Locate the cell with the specified text and output its [x, y] center coordinate. 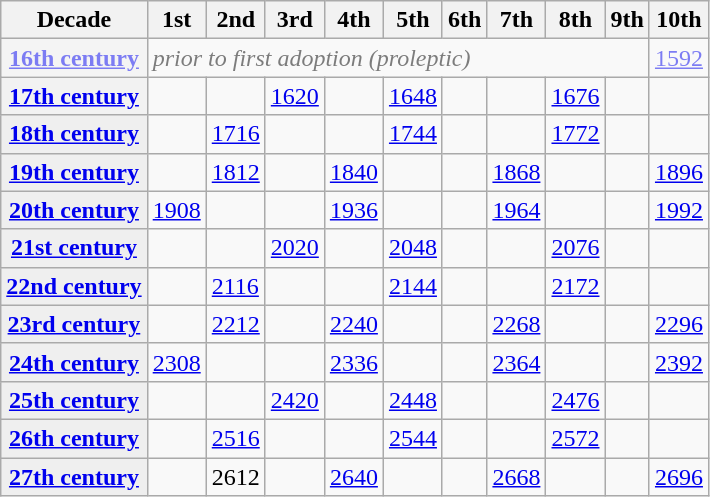
1812 [236, 172]
1592 [678, 58]
8th [576, 20]
21st century [74, 248]
2544 [412, 438]
10th [678, 20]
2420 [294, 400]
22nd century [74, 286]
2240 [354, 324]
1936 [354, 210]
2612 [236, 477]
9th [627, 20]
7th [516, 20]
2336 [354, 362]
6th [464, 20]
2668 [516, 477]
2448 [412, 400]
1840 [354, 172]
2476 [576, 400]
5th [412, 20]
2268 [516, 324]
27th century [74, 477]
3rd [294, 20]
1st [176, 20]
2640 [354, 477]
16th century [74, 58]
2696 [678, 477]
2296 [678, 324]
1896 [678, 172]
1648 [412, 96]
1908 [176, 210]
2076 [576, 248]
1620 [294, 96]
1716 [236, 134]
1868 [516, 172]
2308 [176, 362]
1772 [576, 134]
prior to first adoption (proleptic) [398, 58]
2116 [236, 286]
26th century [74, 438]
17th century [74, 96]
20th century [74, 210]
2020 [294, 248]
Decade [74, 20]
1964 [516, 210]
18th century [74, 134]
2516 [236, 438]
23rd century [74, 324]
2572 [576, 438]
2172 [576, 286]
1992 [678, 210]
2392 [678, 362]
2nd [236, 20]
19th century [74, 172]
2144 [412, 286]
1744 [412, 134]
1676 [576, 96]
2212 [236, 324]
24th century [74, 362]
25th century [74, 400]
2364 [516, 362]
2048 [412, 248]
4th [354, 20]
